Determine the [X, Y] coordinate at the center of the cell enclosing the given text.  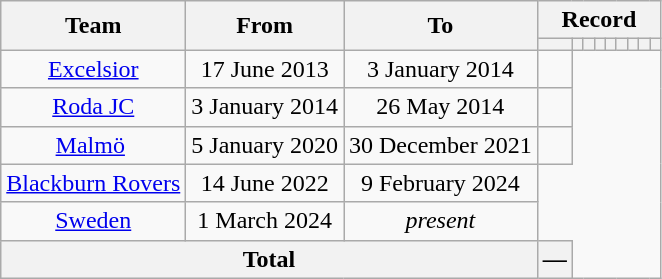
Record [599, 20]
Roda JC [94, 107]
To [441, 26]
Sweden [94, 221]
9 February 2024 [441, 183]
present [441, 221]
30 December 2021 [441, 145]
14 June 2022 [265, 183]
Excelsior [94, 69]
5 January 2020 [265, 145]
— [554, 259]
Blackburn Rovers [94, 183]
1 March 2024 [265, 221]
Malmö [94, 145]
26 May 2014 [441, 107]
17 June 2013 [265, 69]
Total [269, 259]
Team [94, 26]
From [265, 26]
